Locate the cell with the specified text and output its (x, y) center coordinate. 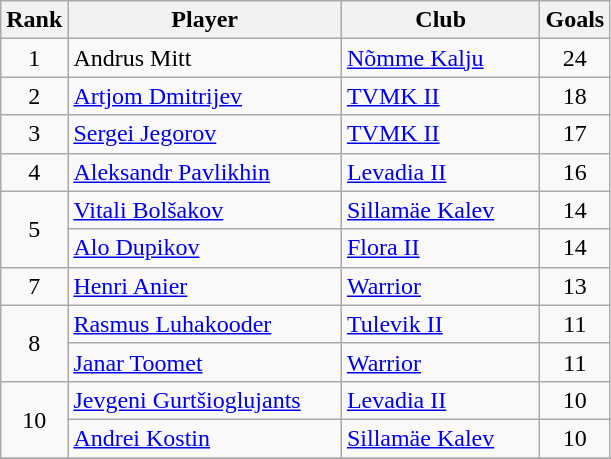
4 (34, 172)
Rank (34, 20)
16 (575, 172)
Janar Toomet (205, 362)
Goals (575, 20)
Andrei Kostin (205, 438)
Henri Anier (205, 286)
Player (205, 20)
Vitali Bolšakov (205, 210)
17 (575, 134)
Artjom Dmitrijev (205, 96)
2 (34, 96)
7 (34, 286)
Club (440, 20)
Jevgeni Gurtšioglujants (205, 400)
Andrus Mitt (205, 58)
18 (575, 96)
Flora II (440, 248)
Rasmus Luhakooder (205, 324)
Aleksandr Pavlikhin (205, 172)
5 (34, 229)
3 (34, 134)
Nõmme Kalju (440, 58)
1 (34, 58)
Tulevik II (440, 324)
8 (34, 343)
Alo Dupikov (205, 248)
Sergei Jegorov (205, 134)
24 (575, 58)
13 (575, 286)
